Search for the cell housing the specified text and yield its [x, y] center coordinate. 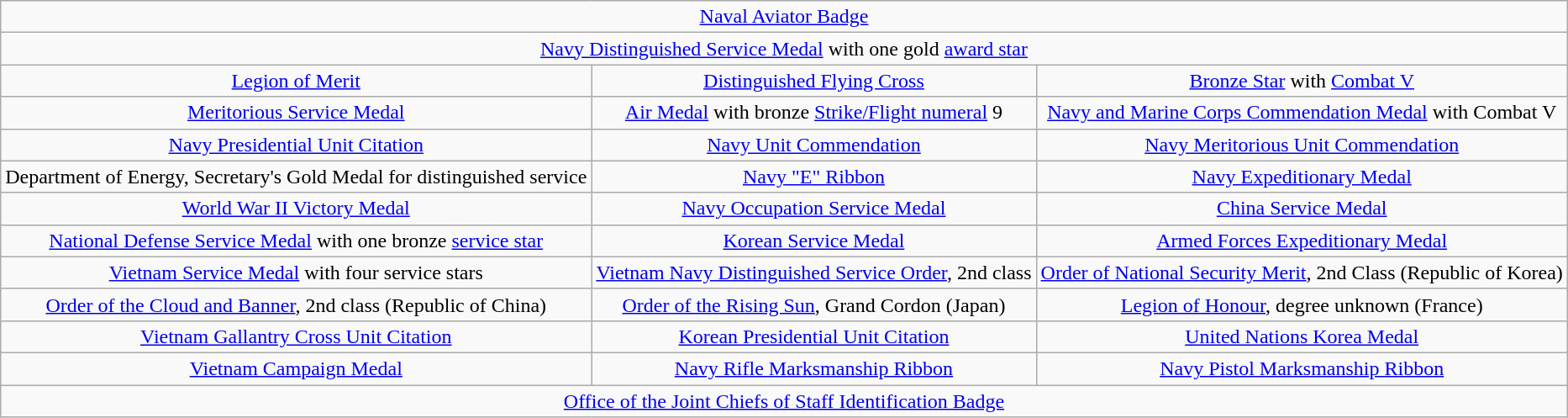
World War II Victory Medal [296, 209]
Vietnam Campaign Medal [296, 368]
Air Medal with bronze Strike/Flight numeral 9 [813, 113]
Order of the Rising Sun, Grand Cordon (Japan) [813, 304]
Vietnam Gallantry Cross Unit Citation [296, 336]
Legion of Honour, degree unknown (France) [1302, 304]
Navy Occupation Service Medal [813, 209]
Vietnam Service Medal with four service stars [296, 272]
Department of Energy, Secretary's Gold Medal for distinguished service [296, 177]
Office of the Joint Chiefs of Staff Identification Badge [785, 401]
Order of National Security Merit, 2nd Class (Republic of Korea) [1302, 272]
Navy Distinguished Service Medal with one gold award star [785, 49]
National Defense Service Medal with one bronze service star [296, 241]
Navy Expeditionary Medal [1302, 177]
Navy Unit Commendation [813, 145]
Bronze Star with Combat V [1302, 81]
Order of the Cloud and Banner, 2nd class (Republic of China) [296, 304]
Navy and Marine Corps Commendation Medal with Combat V [1302, 113]
Armed Forces Expeditionary Medal [1302, 241]
Legion of Merit [296, 81]
United Nations Korea Medal [1302, 336]
Navy Presidential Unit Citation [296, 145]
Navy Rifle Marksmanship Ribbon [813, 368]
Navy Pistol Marksmanship Ribbon [1302, 368]
Distinguished Flying Cross [813, 81]
Vietnam Navy Distinguished Service Order, 2nd class [813, 272]
Navy Meritorious Unit Commendation [1302, 145]
Navy "E" Ribbon [813, 177]
Korean Presidential Unit Citation [813, 336]
Meritorious Service Medal [296, 113]
China Service Medal [1302, 209]
Naval Aviator Badge [785, 17]
Korean Service Medal [813, 241]
